Provide the [X, Y] coordinate of the cell's center where the given text is located.  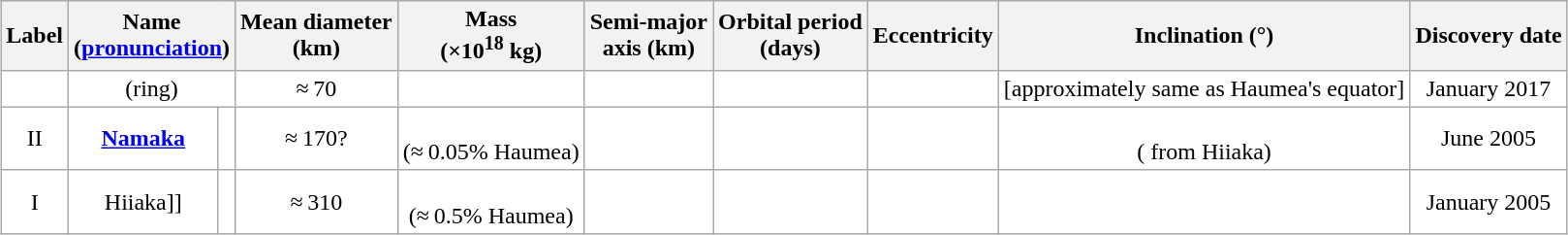
Namaka [143, 138]
January 2005 [1489, 202]
Mean diameter(km) [317, 36]
Discovery date [1489, 36]
Hiiaka]] [143, 202]
Eccentricity [932, 36]
Inclination (°) [1204, 36]
(≈ 0.05% Haumea) [490, 138]
(≈ 0.5% Haumea) [490, 202]
≈ 170? [317, 138]
[approximately same as Haumea's equator] [1204, 88]
Name(pronunciation) [152, 36]
I [35, 202]
Semi-majoraxis (km) [648, 36]
June 2005 [1489, 138]
≈ 310 [317, 202]
Orbital period(days) [791, 36]
( from Hiiaka) [1204, 138]
(ring) [152, 88]
January 2017 [1489, 88]
Mass(×1018 kg) [490, 36]
II [35, 138]
≈ 70 [317, 88]
Label [35, 36]
